Locate the cell with the specified text and output its [X, Y] center coordinate. 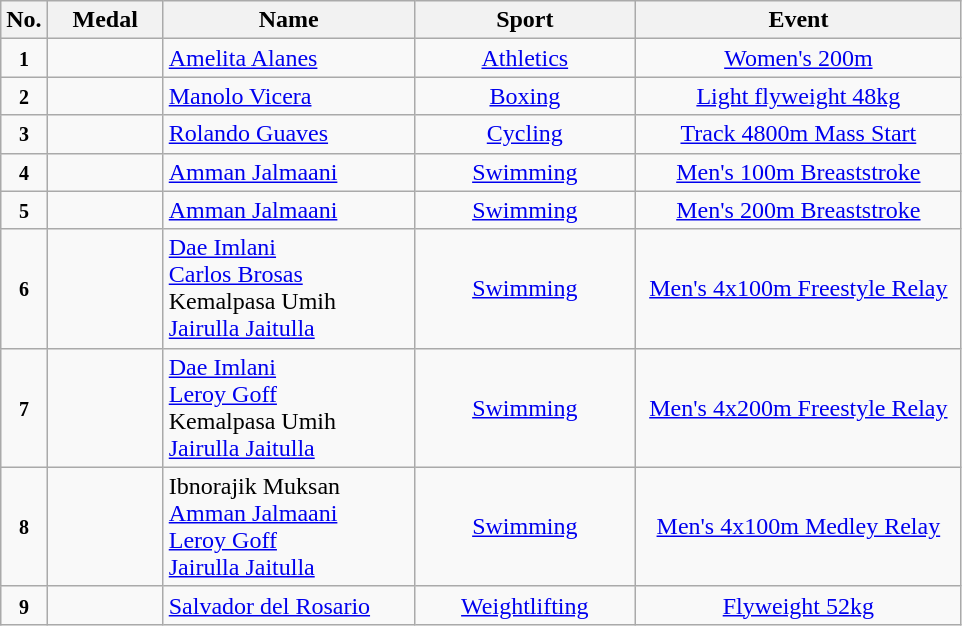
Rolando Guaves [288, 134]
Event [798, 20]
Manolo Vicera [288, 96]
4 [24, 172]
Dae ImlaniCarlos BrosasKemalpasa UmihJairulla Jaitulla [288, 288]
Flyweight 52kg [798, 605]
Medal [105, 20]
Men's 4x100m Freestyle Relay [798, 288]
Women's 200m [798, 58]
9 [24, 605]
Men's 4x100m Medley Relay [798, 526]
6 [24, 288]
Boxing [524, 96]
Sport [524, 20]
No. [24, 20]
2 [24, 96]
Amelita Alanes [288, 58]
Ibnorajik MuksanAmman JalmaaniLeroy GoffJairulla Jaitulla [288, 526]
7 [24, 408]
Name [288, 20]
Light flyweight 48kg [798, 96]
3 [24, 134]
Cycling [524, 134]
5 [24, 210]
Athletics [524, 58]
Weightlifting [524, 605]
Track 4800m Mass Start [798, 134]
1 [24, 58]
Men's 200m Breaststroke [798, 210]
Men's 100m Breaststroke [798, 172]
8 [24, 526]
Dae ImlaniLeroy GoffKemalpasa UmihJairulla Jaitulla [288, 408]
Men's 4x200m Freestyle Relay [798, 408]
Salvador del Rosario [288, 605]
